Return [x, y] of the center of cell containing provided text 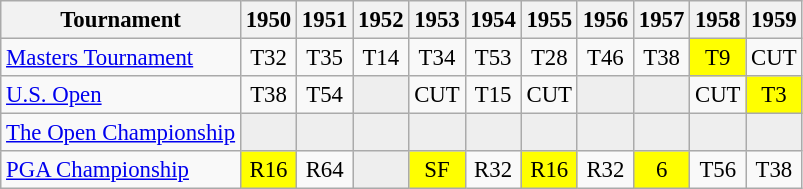
The Open Championship [121, 133]
U.S. Open [121, 95]
T34 [437, 58]
T3 [774, 95]
T15 [493, 95]
1952 [381, 20]
1957 [661, 20]
R64 [325, 170]
6 [661, 170]
T56 [718, 170]
SF [437, 170]
1950 [268, 20]
T46 [605, 58]
Tournament [121, 20]
T35 [325, 58]
1955 [549, 20]
PGA Championship [121, 170]
T54 [325, 95]
T53 [493, 58]
1951 [325, 20]
T14 [381, 58]
1956 [605, 20]
T28 [549, 58]
1958 [718, 20]
T32 [268, 58]
Masters Tournament [121, 58]
1959 [774, 20]
1954 [493, 20]
T9 [718, 58]
1953 [437, 20]
